Capture the cell that displays the provided text and extract its (x, y) central coordinate. 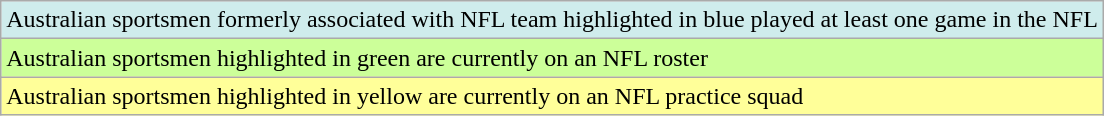
Australian sportsmen highlighted in green are currently on an NFL roster (552, 58)
Australian sportsmen highlighted in yellow are currently on an NFL practice squad (552, 96)
Australian sportsmen formerly associated with NFL team highlighted in blue played at least one game in the NFL (552, 20)
